Extract the (X, Y) coordinate from the center of the cell holding the provided text.  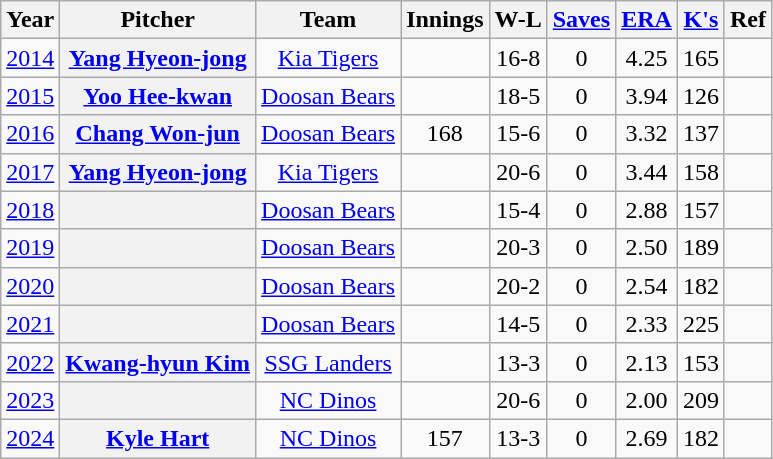
126 (700, 96)
2.88 (647, 210)
20-2 (518, 286)
3.44 (647, 172)
2017 (30, 172)
15-6 (518, 134)
SSG Landers (328, 362)
15-4 (518, 210)
4.25 (647, 58)
2018 (30, 210)
2019 (30, 248)
W-L (518, 20)
225 (700, 324)
2022 (30, 362)
Pitcher (158, 20)
Yoo Hee-kwan (158, 96)
3.32 (647, 134)
153 (700, 362)
Saves (581, 20)
20-3 (518, 248)
16-8 (518, 58)
2023 (30, 400)
168 (445, 134)
2024 (30, 438)
K's (700, 20)
Kyle Hart (158, 438)
2015 (30, 96)
2020 (30, 286)
2.00 (647, 400)
189 (700, 248)
Kwang-hyun Kim (158, 362)
3.94 (647, 96)
Year (30, 20)
18-5 (518, 96)
Innings (445, 20)
158 (700, 172)
165 (700, 58)
Team (328, 20)
2.50 (647, 248)
Ref (748, 20)
2.33 (647, 324)
Chang Won-jun (158, 134)
209 (700, 400)
2.54 (647, 286)
2.13 (647, 362)
137 (700, 134)
2021 (30, 324)
ERA (647, 20)
2.69 (647, 438)
14-5 (518, 324)
2014 (30, 58)
2016 (30, 134)
